Scan for the cell matching the given text and deliver its [x, y] coordinate at center. 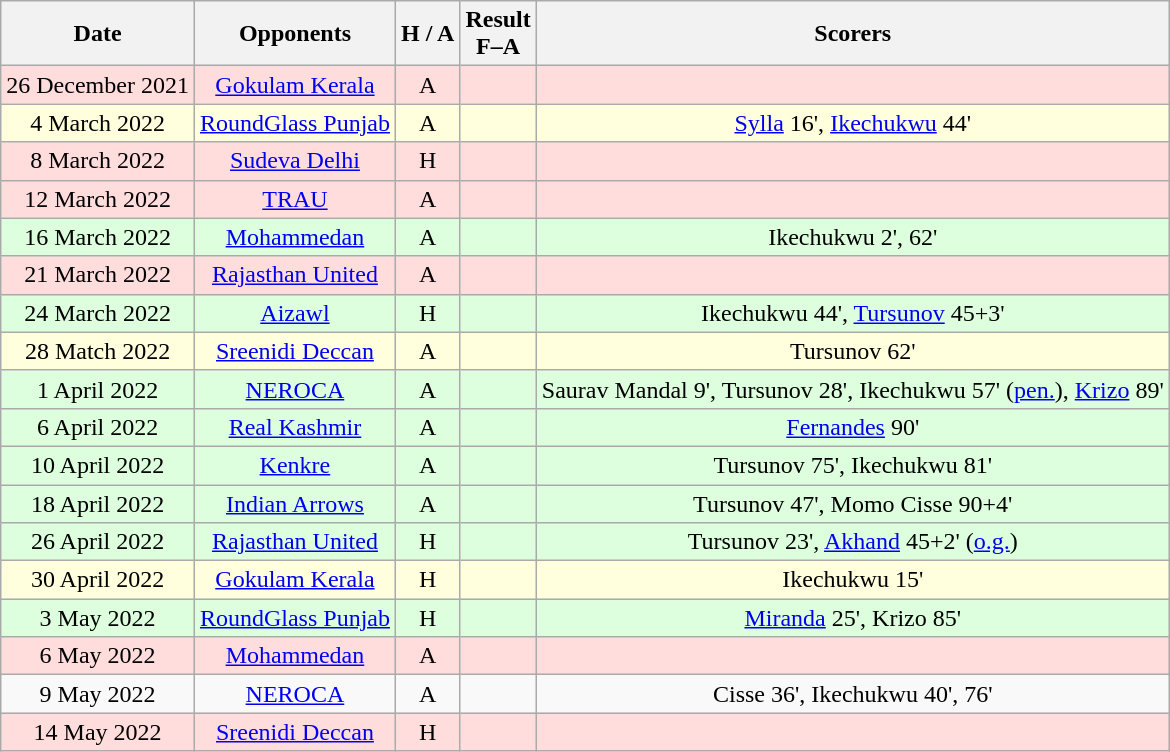
Miranda 25', Krizo 85' [852, 618]
Sudeva Delhi [294, 161]
Ikechukwu 15' [852, 580]
Tursunov 47', Momo Cisse 90+4' [852, 503]
3 May 2022 [98, 618]
1 April 2022 [98, 389]
Sylla 16', Ikechukwu 44' [852, 123]
Cisse 36', Ikechukwu 40', 76' [852, 694]
6 April 2022 [98, 427]
H / A [427, 34]
Tursunov 23', Akhand 45+2' (o.g.) [852, 542]
12 March 2022 [98, 199]
6 May 2022 [98, 656]
Date [98, 34]
Tursunov 62' [852, 351]
Indian Arrows [294, 503]
Ikechukwu 2', 62' [852, 237]
30 April 2022 [98, 580]
28 Match 2022 [98, 351]
24 March 2022 [98, 313]
Fernandes 90' [852, 427]
Saurav Mandal 9', Tursunov 28', Ikechukwu 57' (pen.), Krizo 89' [852, 389]
14 May 2022 [98, 732]
21 March 2022 [98, 275]
Opponents [294, 34]
16 March 2022 [98, 237]
18 April 2022 [98, 503]
26 April 2022 [98, 542]
4 March 2022 [98, 123]
9 May 2022 [98, 694]
Kenkre [294, 465]
Scorers [852, 34]
Tursunov 75', Ikechukwu 81' [852, 465]
ResultF–A [498, 34]
26 December 2021 [98, 85]
10 April 2022 [98, 465]
Aizawl [294, 313]
Ikechukwu 44', Tursunov 45+3' [852, 313]
8 March 2022 [98, 161]
TRAU [294, 199]
Real Kashmir [294, 427]
